Output the [x, y] coordinate of the center of the cell containing the given text.  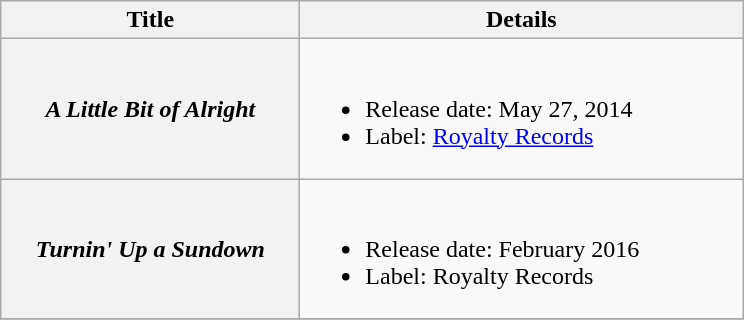
Release date: February 2016Label: Royalty Records [522, 249]
A Little Bit of Alright [150, 109]
Details [522, 20]
Turnin' Up a Sundown [150, 249]
Release date: May 27, 2014Label: Royalty Records [522, 109]
Title [150, 20]
